Search for the cell housing the specified text and yield its [x, y] center coordinate. 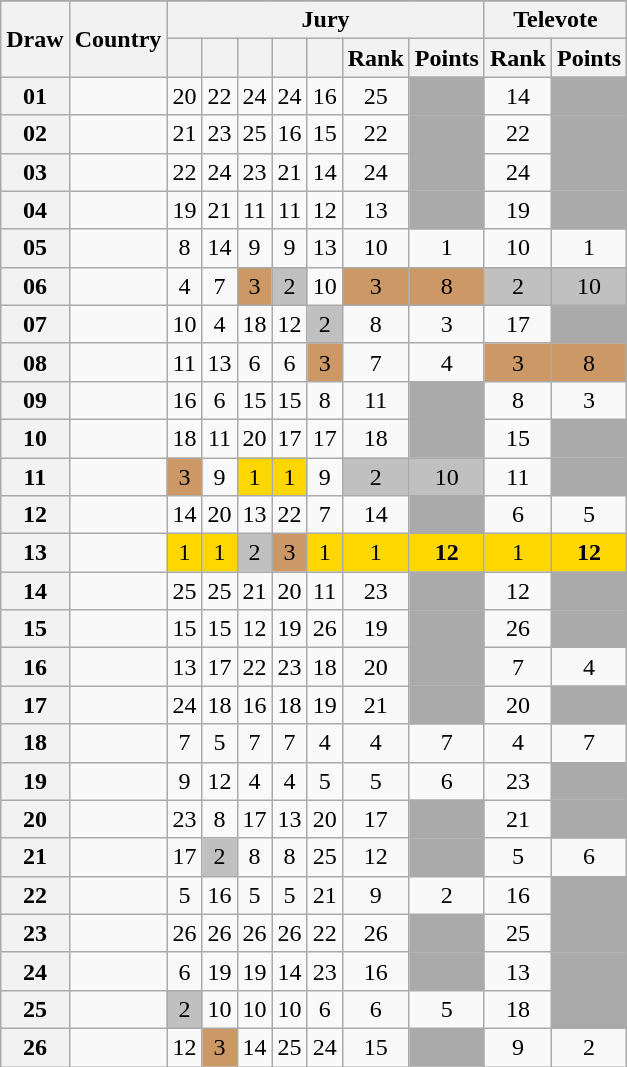
Televote [555, 20]
01 [35, 96]
Jury [326, 20]
08 [35, 362]
07 [35, 324]
Draw [35, 39]
03 [35, 172]
05 [35, 248]
04 [35, 210]
Country [118, 39]
06 [35, 286]
02 [35, 134]
09 [35, 400]
